Find where the given text appears and provide that cell's center as [x, y] coordinate. 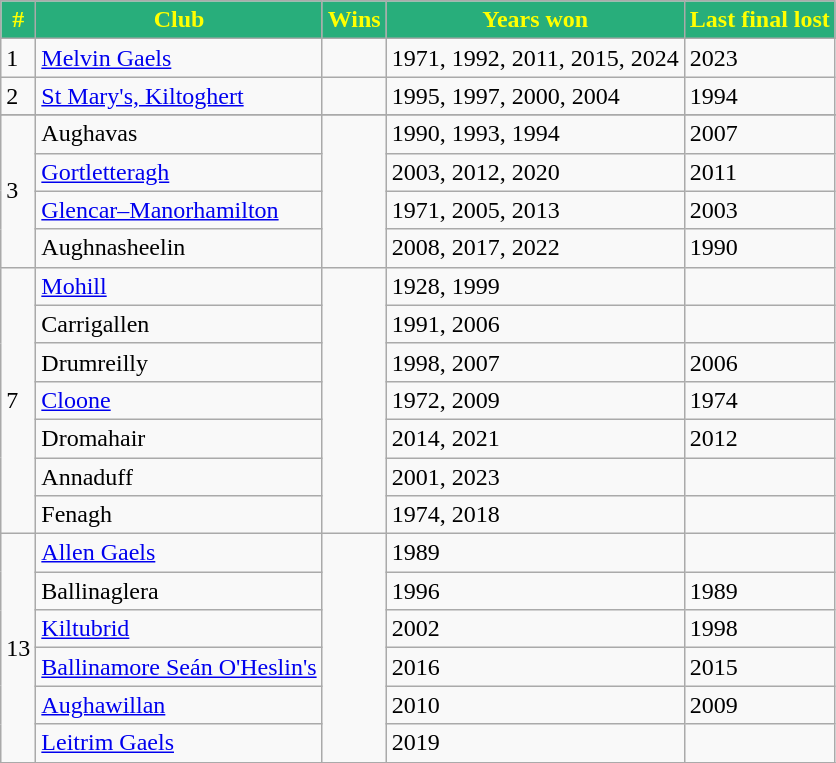
2010 [535, 705]
1972, 2009 [535, 400]
Leitrim Gaels [179, 743]
Carrigallen [179, 324]
2003, 2012, 2020 [535, 172]
1971, 1992, 2011, 2015, 2024 [535, 58]
2011 [760, 172]
1990 [760, 248]
Melvin Gaels [179, 58]
3 [18, 191]
Aughnasheelin [179, 248]
Aughavas [179, 134]
2015 [760, 667]
Ballinaglera [179, 591]
2006 [760, 362]
Last final lost [760, 20]
2 [18, 96]
Wins [354, 20]
2016 [535, 667]
# [18, 20]
Annaduff [179, 477]
1974, 2018 [535, 515]
1998 [760, 629]
Gortletteragh [179, 172]
1971, 2005, 2013 [535, 210]
2002 [535, 629]
13 [18, 648]
2003 [760, 210]
1994 [760, 96]
1998, 2007 [535, 362]
7 [18, 400]
2001, 2023 [535, 477]
1928, 1999 [535, 286]
1990, 1993, 1994 [535, 134]
St Mary's, Kiltoghert [179, 96]
Allen Gaels [179, 553]
Club [179, 20]
Aughawillan [179, 705]
1 [18, 58]
Mohill [179, 286]
1991, 2006 [535, 324]
2007 [760, 134]
1996 [535, 591]
2014, 2021 [535, 438]
Fenagh [179, 515]
Kiltubrid [179, 629]
1995, 1997, 2000, 2004 [535, 96]
2019 [535, 743]
Dromahair [179, 438]
2012 [760, 438]
Cloone [179, 400]
Years won [535, 20]
Drumreilly [179, 362]
2023 [760, 58]
2009 [760, 705]
1974 [760, 400]
Glencar–Manorhamilton [179, 210]
Ballinamore Seán O'Heslin's [179, 667]
2008, 2017, 2022 [535, 248]
